For the text-containing cell, return its midpoint in (X, Y) coordinate format. 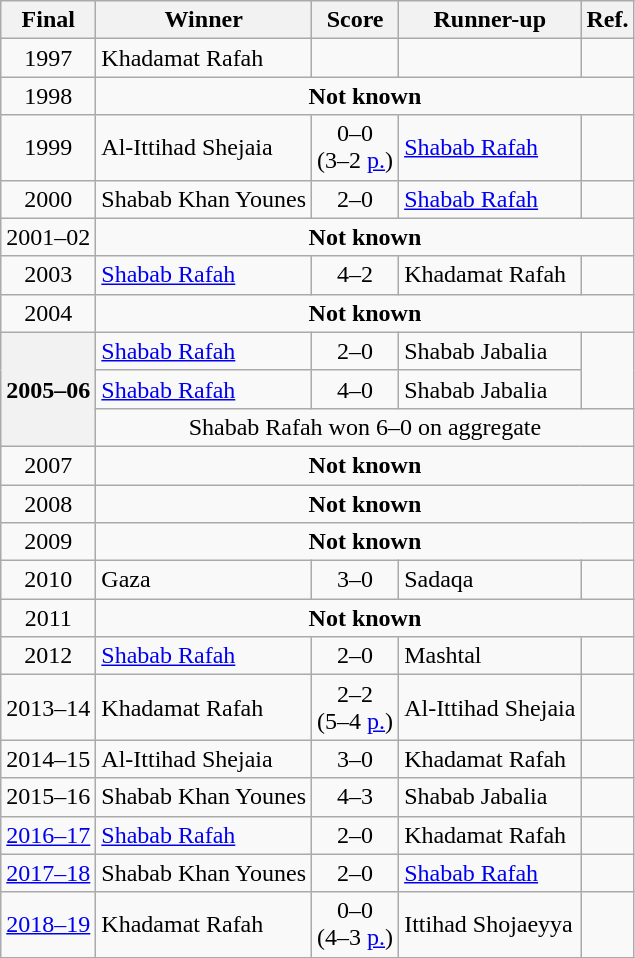
2003 (48, 275)
2008 (48, 503)
Ittihad Shojaeyya (490, 924)
Score (356, 20)
Ref. (608, 20)
2010 (48, 580)
2011 (48, 618)
4–3 (356, 797)
2004 (48, 313)
2012 (48, 656)
Final (48, 20)
2013–14 (48, 708)
0–0(3–2 p.) (356, 148)
Sadaqa (490, 580)
Winner (204, 20)
2007 (48, 465)
2018–19 (48, 924)
2017–18 (48, 873)
1997 (48, 58)
2014–15 (48, 759)
2000 (48, 199)
1998 (48, 96)
Shabab Rafah won 6–0 on aggregate (365, 427)
2015–16 (48, 797)
Runner-up (490, 20)
2001–02 (48, 237)
Mashtal (490, 656)
Gaza (204, 580)
2009 (48, 542)
2–2(5–4 p.) (356, 708)
1999 (48, 148)
4–0 (356, 389)
2016–17 (48, 835)
4–2 (356, 275)
2005–06 (48, 389)
0–0(4–3 p.) (356, 924)
